Determine the [x, y] coordinate at the center of the cell enclosing the given text.  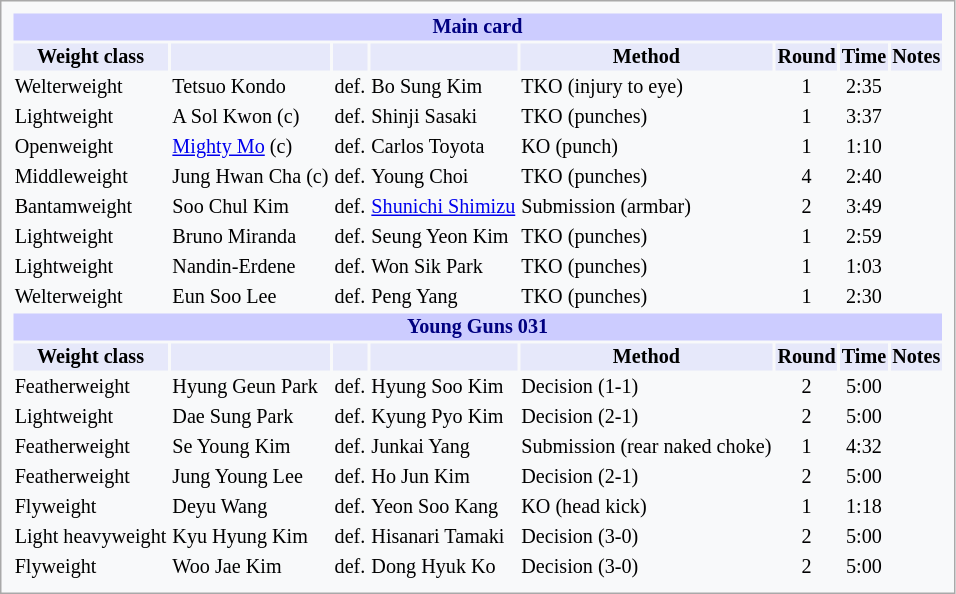
2:40 [864, 176]
Light heavyweight [90, 536]
Seung Yeon Kim [444, 236]
Jung Young Lee [250, 476]
Middleweight [90, 176]
Deyu Wang [250, 506]
Bo Sung Kim [444, 86]
Tetsuo Kondo [250, 86]
Mighty Mo (c) [250, 146]
KO (head kick) [646, 506]
Shunichi Shimizu [444, 206]
Dong Hyuk Ko [444, 566]
Shinji Sasaki [444, 116]
Openweight [90, 146]
3:49 [864, 206]
Young Choi [444, 176]
Hisanari Tamaki [444, 536]
TKO (injury to eye) [646, 86]
Hyung Soo Kim [444, 386]
Soo Chul Kim [250, 206]
Decision (1-1) [646, 386]
3:37 [864, 116]
Main card [478, 26]
Bantamweight [90, 206]
Dae Sung Park [250, 416]
Submission (rear naked choke) [646, 446]
Eun Soo Lee [250, 296]
Jung Hwan Cha (c) [250, 176]
Hyung Geun Park [250, 386]
2:59 [864, 236]
Bruno Miranda [250, 236]
Se Young Kim [250, 446]
Woo Jae Kim [250, 566]
1:18 [864, 506]
2:35 [864, 86]
KO (punch) [646, 146]
4 [806, 176]
Nandin-Erdene [250, 266]
Junkai Yang [444, 446]
Ho Jun Kim [444, 476]
Young Guns 031 [478, 326]
A Sol Kwon (c) [250, 116]
1:10 [864, 146]
Carlos Toyota [444, 146]
Yeon Soo Kang [444, 506]
Submission (armbar) [646, 206]
Won Sik Park [444, 266]
Kyung Pyo Kim [444, 416]
Kyu Hyung Kim [250, 536]
1:03 [864, 266]
Peng Yang [444, 296]
4:32 [864, 446]
2:30 [864, 296]
